Capture the cell that displays the provided text and extract its (x, y) central coordinate. 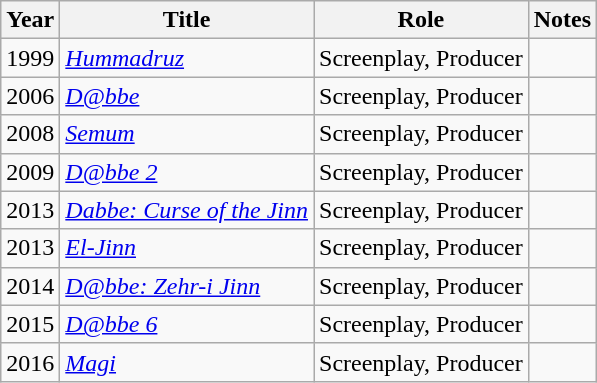
D@bbe 2 (187, 172)
2015 (30, 324)
2009 (30, 172)
Title (187, 20)
Year (30, 20)
2008 (30, 134)
Notes (562, 20)
Semum (187, 134)
Hummadruz (187, 58)
El-Jinn (187, 248)
1999 (30, 58)
Dabbe: Curse of the Jinn (187, 210)
2016 (30, 362)
Magi (187, 362)
D@bbe: Zehr-i Jinn (187, 286)
D@bbe 6 (187, 324)
D@bbe (187, 96)
2006 (30, 96)
2014 (30, 286)
Role (422, 20)
